Extract the [x, y] coordinate from the center of the cell holding the provided text.  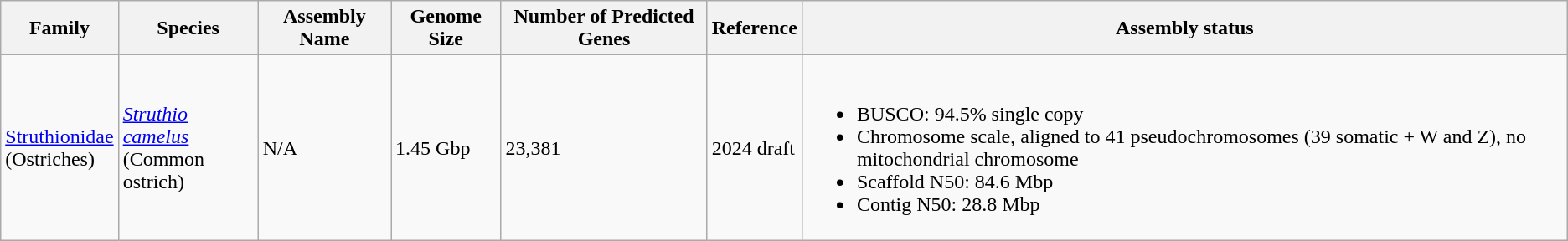
Struthio camelus(Common ostrich) [188, 147]
Assembly status [1184, 28]
Struthionidae(Ostriches) [59, 147]
Assembly Name [324, 28]
Number of Predicted Genes [604, 28]
Species [188, 28]
1.45 Gbp [446, 147]
2024 draft [754, 147]
Reference [754, 28]
Genome Size [446, 28]
Family [59, 28]
23,381 [604, 147]
N/A [324, 147]
